Locate the cell with the specified text and output its (x, y) center coordinate. 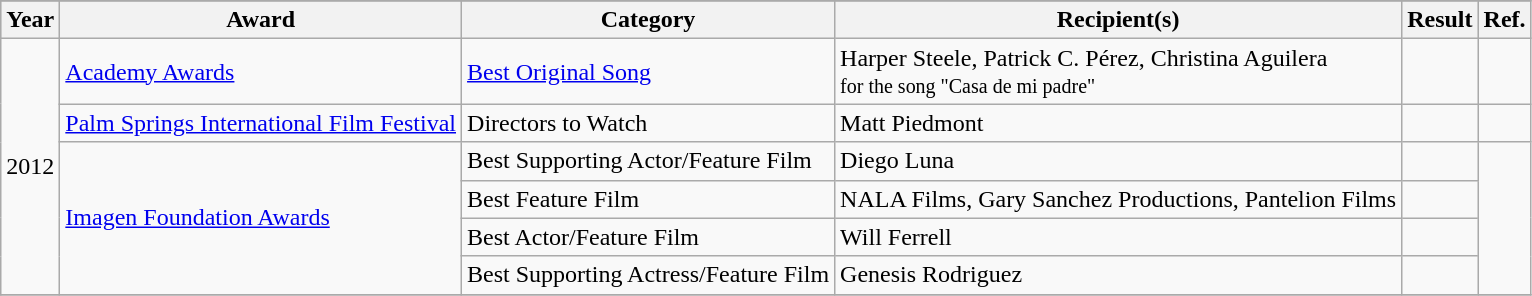
Result (1440, 20)
Will Ferrell (1118, 237)
Genesis Rodriguez (1118, 275)
Best Actor/Feature Film (648, 237)
Diego Luna (1118, 161)
Best Supporting Actor/Feature Film (648, 161)
Best Original Song (648, 72)
Year (30, 20)
Best Supporting Actress/Feature Film (648, 275)
Category (648, 20)
Academy Awards (261, 72)
Matt Piedmont (1118, 123)
Palm Springs International Film Festival (261, 123)
Ref. (1504, 20)
2012 (30, 166)
Directors to Watch (648, 123)
Recipient(s) (1118, 20)
Harper Steele, Patrick C. Pérez, Christina Aguilerafor the song "Casa de mi padre" (1118, 72)
Award (261, 20)
NALA Films, Gary Sanchez Productions, Pantelion Films (1118, 199)
Imagen Foundation Awards (261, 218)
Best Feature Film (648, 199)
